Return the [x, y] coordinate for the center point of the cell that contains the specified text.  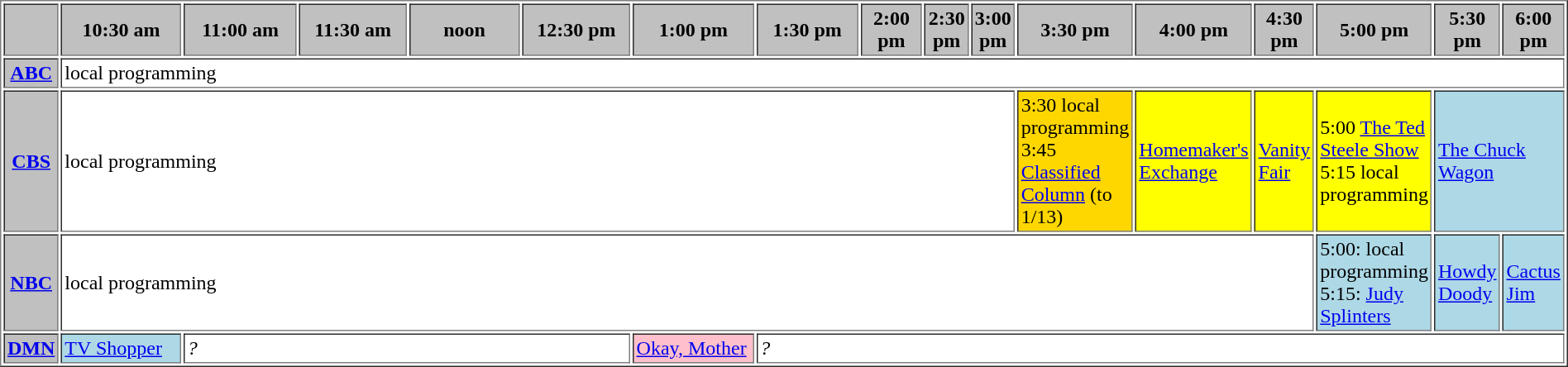
CBS [31, 162]
DMN [31, 349]
noon [465, 30]
11:30 am [353, 30]
5:00 The Ted Steele Show5:15 local programming [1374, 162]
5:00 pm [1374, 30]
4:30 pm [1284, 30]
12:30 pm [576, 30]
3:00 pm [992, 30]
10:30 am [121, 30]
Cactus Jim [1533, 283]
Homemaker's Exchange [1194, 162]
6:00 pm [1533, 30]
Howdy Doody [1467, 283]
1:00 pm [693, 30]
5:00: local programming5:15: Judy Splinters [1374, 283]
Okay, Mother [693, 349]
1:30 pm [807, 30]
ABC [31, 73]
11:00 am [240, 30]
TV Shopper [121, 349]
The Chuck Wagon [1499, 162]
2:00 pm [892, 30]
3:30 pm [1075, 30]
NBC [31, 283]
5:30 pm [1467, 30]
4:00 pm [1194, 30]
3:30 local programming3:45 Classified Column (to 1/13) [1075, 162]
2:30 pm [946, 30]
Vanity Fair [1284, 162]
